Determine the [X, Y] coordinate at the center of the cell enclosing the given text.  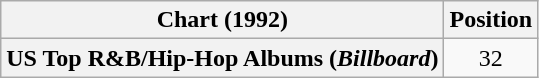
Chart (1992) [222, 20]
US Top R&B/Hip-Hop Albums (Billboard) [222, 58]
32 [491, 58]
Position [491, 20]
